For the text-containing cell, return its midpoint in (X, Y) coordinate format. 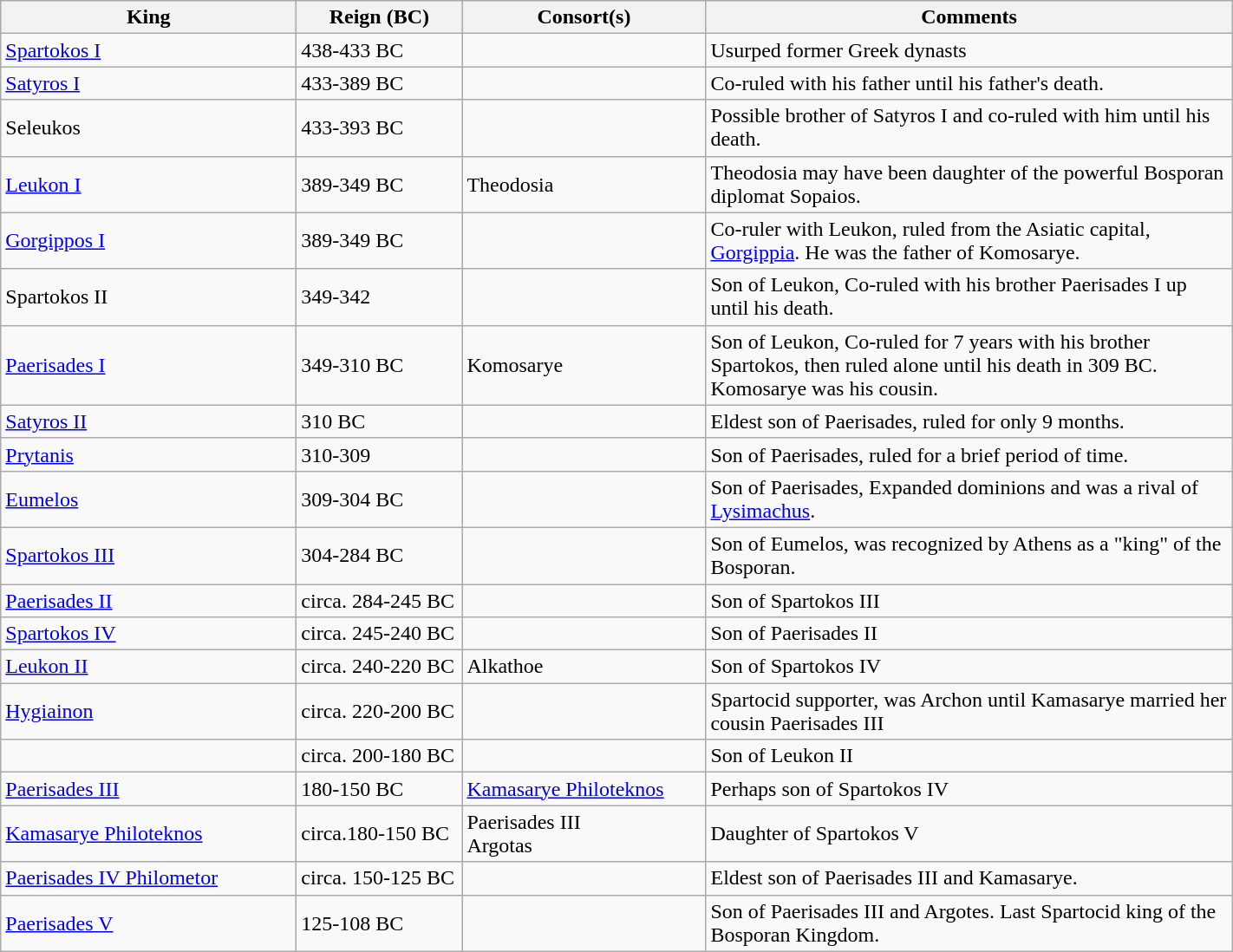
Leukon II (149, 667)
circa. 150-125 BC (380, 878)
Son of Leukon, Co-ruled with his brother Paerisades I up until his death. (969, 297)
Son of Paerisades, ruled for a brief period of time. (969, 454)
Theodosia may have been daughter of the powerful Bosporan diplomat Sopaios. (969, 184)
349-310 BC (380, 365)
Possible brother of Satyros I and co-ruled with him until his death. (969, 128)
Son of Leukon, Co-ruled for 7 years with his brother Spartokos, then ruled alone until his death in 309 BC. Komosarye was his cousin. (969, 365)
Alkathoe (584, 667)
433-393 BC (380, 128)
180-150 BC (380, 789)
circa.180-150 BC (380, 834)
Komosarye (584, 365)
circa. 220-200 BC (380, 711)
Spartocid supporter, was Archon until Kamasarye married her cousin Paerisades III (969, 711)
Eumelos (149, 499)
310 BC (380, 421)
Consort(s) (584, 17)
309-304 BC (380, 499)
125-108 BC (380, 923)
Paerisades I (149, 365)
Spartokos IV (149, 634)
Son of Spartokos IV (969, 667)
Gorgippos I (149, 241)
Co-ruler with Leukon, ruled from the Asiatic capital, Gorgippia. He was the father of Komosarye. (969, 241)
Satyros I (149, 83)
circa. 245-240 BC (380, 634)
circa. 284-245 BC (380, 601)
Spartokos II (149, 297)
310-309 (380, 454)
Son of Paerisades II (969, 634)
Paerisades III (149, 789)
Paerisades II (149, 601)
Satyros II (149, 421)
Comments (969, 17)
438-433 BC (380, 50)
Paerisades IIIArgotas (584, 834)
Son of Leukon II (969, 756)
Leukon I (149, 184)
Prytanis (149, 454)
433-389 BC (380, 83)
Hygiainon (149, 711)
Son of Eumelos, was recognized by Athens as a "king" of the Bosporan. (969, 555)
Co-ruled with his father until his father's death. (969, 83)
circa. 200-180 BC (380, 756)
Seleukos (149, 128)
Son of Paerisades III and Argotes. Last Spartocid king of the Bosporan Kingdom. (969, 923)
King (149, 17)
304-284 BC (380, 555)
Eldest son of Paerisades, ruled for only 9 months. (969, 421)
Daughter of Spartokos V (969, 834)
Spartokos III (149, 555)
Spartokos I (149, 50)
circa. 240-220 BC (380, 667)
Paerisades V (149, 923)
Son of Spartokos III (969, 601)
349-342 (380, 297)
Usurped former Greek dynasts (969, 50)
Paerisades IV Philometor (149, 878)
Perhaps son of Spartokos IV (969, 789)
Theodosia (584, 184)
Eldest son of Paerisades III and Kamasarye. (969, 878)
Son of Paerisades, Expanded dominions and was a rival of Lysimachus. (969, 499)
Reign (BC) (380, 17)
